Locate the cell with the specified text and output its (X, Y) center coordinate. 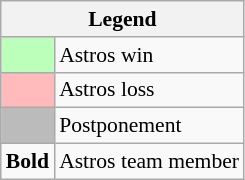
Astros loss (149, 90)
Legend (122, 19)
Postponement (149, 126)
Astros team member (149, 162)
Bold (28, 162)
Astros win (149, 55)
